Search for the cell housing the specified text and yield its [X, Y] center coordinate. 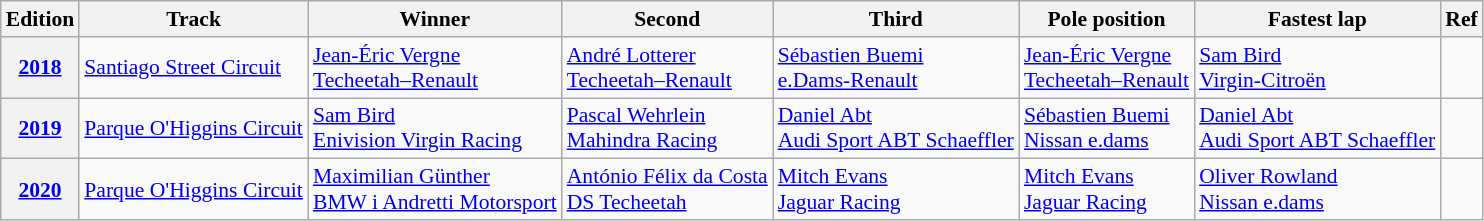
Winner [435, 19]
Oliver RowlandNissan e.dams [1317, 190]
Track [194, 19]
2019 [40, 128]
Ref [1461, 19]
André LottererTecheetah–Renault [668, 68]
Sam BirdEnivision Virgin Racing [435, 128]
Fastest lap [1317, 19]
Sébastien Buemie.Dams-Renault [896, 68]
2020 [40, 190]
Sam BirdVirgin-Citroën [1317, 68]
Sébastien BuemiNissan e.dams [1106, 128]
Santiago Street Circuit [194, 68]
Third [896, 19]
António Félix da CostaDS Techeetah [668, 190]
2018 [40, 68]
Pascal WehrleinMahindra Racing [668, 128]
Edition [40, 19]
Maximilian GüntherBMW i Andretti Motorsport [435, 190]
Second [668, 19]
Pole position [1106, 19]
